Return (X, Y) of the center of cell containing provided text 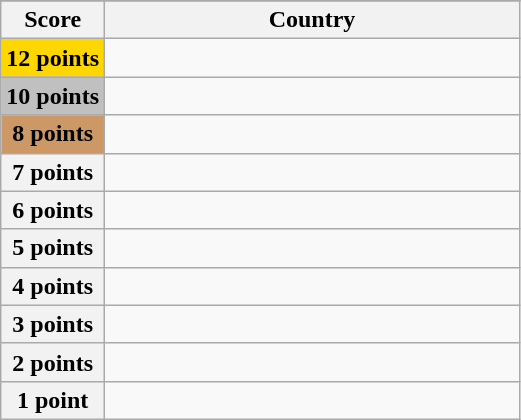
3 points (53, 324)
4 points (53, 286)
2 points (53, 362)
8 points (53, 134)
10 points (53, 96)
1 point (53, 400)
Score (53, 20)
6 points (53, 210)
7 points (53, 172)
12 points (53, 58)
5 points (53, 248)
Country (312, 20)
